Search for the cell housing the specified text and yield its (x, y) center coordinate. 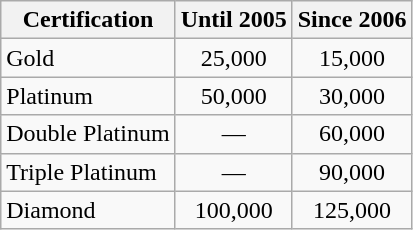
100,000 (234, 210)
Triple Platinum (88, 172)
Gold (88, 58)
Diamond (88, 210)
Double Platinum (88, 134)
60,000 (352, 134)
15,000 (352, 58)
Certification (88, 20)
Until 2005 (234, 20)
50,000 (234, 96)
Since 2006 (352, 20)
90,000 (352, 172)
Platinum (88, 96)
30,000 (352, 96)
125,000 (352, 210)
25,000 (234, 58)
